Locate the cell with the specified text and output its [x, y] center coordinate. 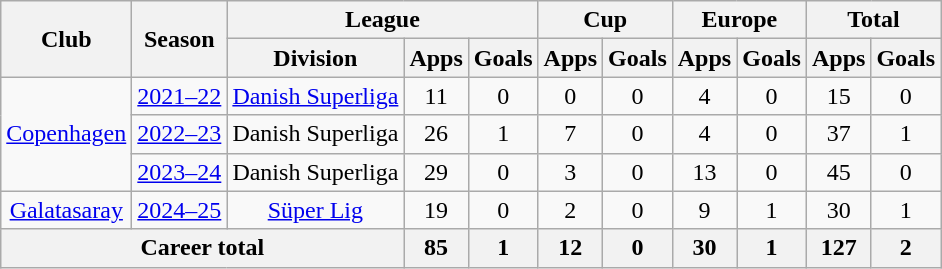
League [382, 20]
15 [838, 96]
19 [436, 210]
12 [570, 248]
7 [570, 134]
Süper Lig [316, 210]
2022–23 [180, 134]
9 [704, 210]
29 [436, 172]
45 [838, 172]
2024–25 [180, 210]
Division [316, 58]
13 [704, 172]
Cup [605, 20]
Copenhagen [66, 134]
3 [570, 172]
11 [436, 96]
Career total [202, 248]
37 [838, 134]
Galatasaray [66, 210]
85 [436, 248]
26 [436, 134]
Total [873, 20]
127 [838, 248]
Club [66, 39]
Season [180, 39]
2021–22 [180, 96]
Europe [739, 20]
2023–24 [180, 172]
